Search for the cell housing the specified text and yield its (X, Y) center coordinate. 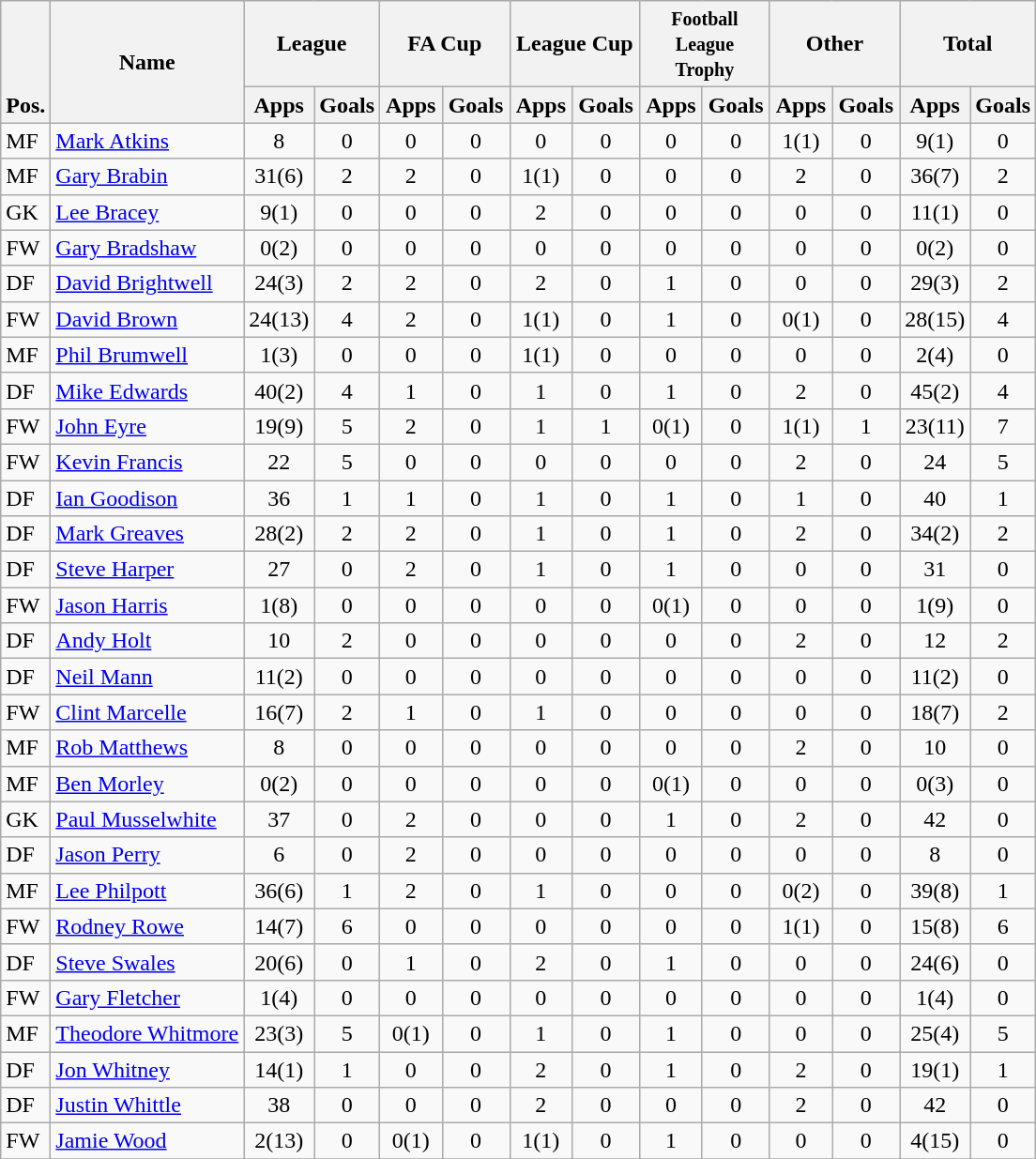
7 (1003, 426)
27 (280, 570)
Andy Holt (147, 641)
League (312, 44)
Gary Brabin (147, 176)
League Cup (574, 44)
Jason Perry (147, 855)
Jon Whitney (147, 1069)
Paul Musselwhite (147, 819)
David Brown (147, 319)
Gary Bradshaw (147, 248)
4(15) (935, 1141)
15(8) (935, 926)
Rob Matthews (147, 748)
Rodney Rowe (147, 926)
39(8) (935, 891)
2(13) (280, 1141)
FA Cup (445, 44)
22 (280, 462)
Theodore Whitmore (147, 1033)
37 (280, 819)
18(7) (935, 712)
Steve Harper (147, 570)
Gary Fletcher (147, 998)
25(4) (935, 1033)
40(2) (280, 390)
20(6) (280, 962)
24 (935, 462)
24(6) (935, 962)
Pos. (26, 62)
Name (147, 62)
David Brightwell (147, 283)
Total (968, 44)
Jason Harris (147, 605)
John Eyre (147, 426)
36(7) (935, 176)
Mark Greaves (147, 534)
Neil Mann (147, 677)
1(3) (280, 355)
Other (835, 44)
1(8) (280, 605)
19(9) (280, 426)
Lee Philpott (147, 891)
Steve Swales (147, 962)
14(7) (280, 926)
45(2) (935, 390)
24(13) (280, 319)
Lee Bracey (147, 212)
28(15) (935, 319)
19(1) (935, 1069)
Ian Goodison (147, 498)
12 (935, 641)
38 (280, 1106)
14(1) (280, 1069)
24(3) (280, 283)
2(4) (935, 355)
Mark Atkins (147, 141)
36 (280, 498)
Clint Marcelle (147, 712)
31 (935, 570)
40 (935, 498)
Ben Morley (147, 784)
23(3) (280, 1033)
1(9) (935, 605)
23(11) (935, 426)
34(2) (935, 534)
28(2) (280, 534)
Kevin Francis (147, 462)
11(1) (935, 212)
Mike Edwards (147, 390)
16(7) (280, 712)
Phil Brumwell (147, 355)
Football League Trophy (706, 44)
Justin Whittle (147, 1106)
31(6) (280, 176)
Jamie Wood (147, 1141)
0(3) (935, 784)
36(6) (280, 891)
29(3) (935, 283)
